Identify which cell holds the provided text, then report its [X, Y] central coordinate. 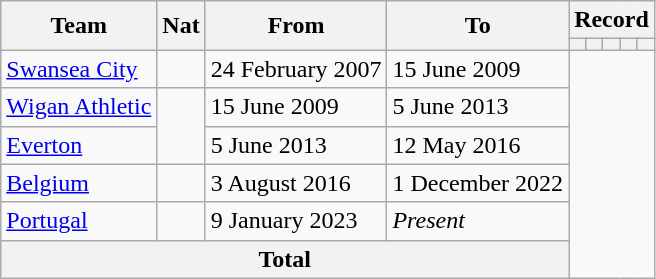
Portugal [79, 221]
3 August 2016 [296, 183]
Belgium [79, 183]
Total [285, 259]
To [478, 26]
Swansea City [79, 69]
24 February 2007 [296, 69]
Wigan Athletic [79, 107]
12 May 2016 [478, 145]
Record [612, 20]
Nat [181, 26]
9 January 2023 [296, 221]
From [296, 26]
Everton [79, 145]
1 December 2022 [478, 183]
Present [478, 221]
Team [79, 26]
